Return the (x, y) coordinate for the center point of the cell that contains the specified text.  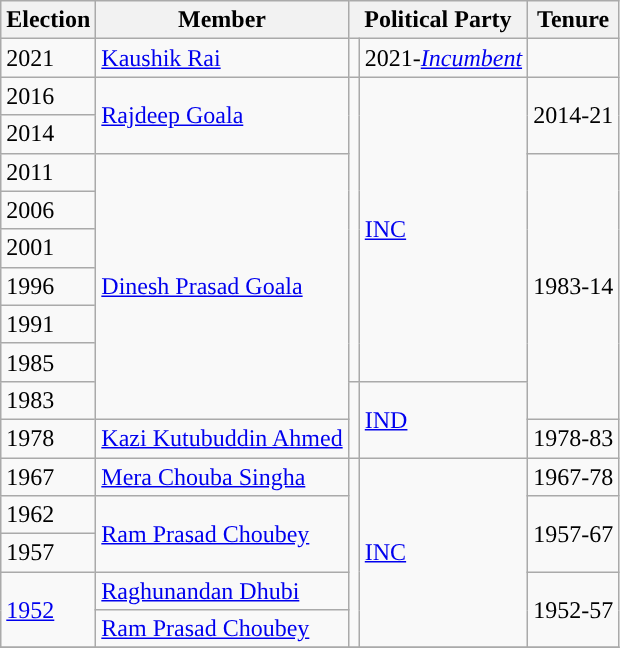
2011 (48, 172)
1967-78 (574, 477)
1957 (48, 553)
1962 (48, 515)
1978 (48, 438)
Election (48, 20)
2021-Incumbent (443, 58)
1985 (48, 362)
2014 (48, 134)
Political Party (438, 20)
1967 (48, 477)
IND (443, 419)
1978-83 (574, 438)
2021 (48, 58)
2016 (48, 96)
1957-67 (574, 534)
Dinesh Prasad Goala (222, 286)
Kazi Kutubuddin Ahmed (222, 438)
Rajdeep Goala (222, 115)
1952 (48, 610)
1991 (48, 324)
1983-14 (574, 286)
Mera Chouba Singha (222, 477)
Member (222, 20)
1952-57 (574, 610)
Tenure (574, 20)
Raghunandan Dhubi (222, 591)
2001 (48, 248)
1996 (48, 286)
1983 (48, 400)
Kaushik Rai (222, 58)
2014-21 (574, 115)
2006 (48, 210)
